Identify which cell holds the provided text, then report its [X, Y] central coordinate. 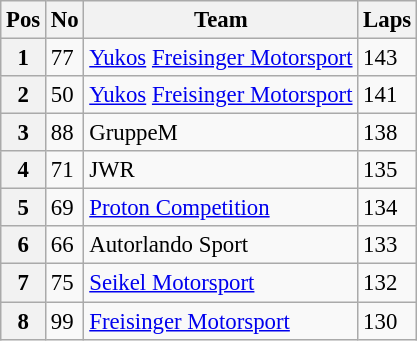
138 [388, 133]
Pos [24, 20]
Team [221, 20]
Freisinger Motorsport [221, 321]
134 [388, 208]
130 [388, 321]
143 [388, 58]
4 [24, 170]
GruppeM [221, 133]
1 [24, 58]
JWR [221, 170]
135 [388, 170]
71 [65, 170]
75 [65, 283]
Autorlando Sport [221, 245]
No [65, 20]
7 [24, 283]
88 [65, 133]
133 [388, 245]
6 [24, 245]
132 [388, 283]
8 [24, 321]
Seikel Motorsport [221, 283]
69 [65, 208]
77 [65, 58]
Proton Competition [221, 208]
5 [24, 208]
141 [388, 95]
99 [65, 321]
3 [24, 133]
50 [65, 95]
Laps [388, 20]
2 [24, 95]
66 [65, 245]
